Extract the [x, y] coordinate from the center of the cell holding the provided text.  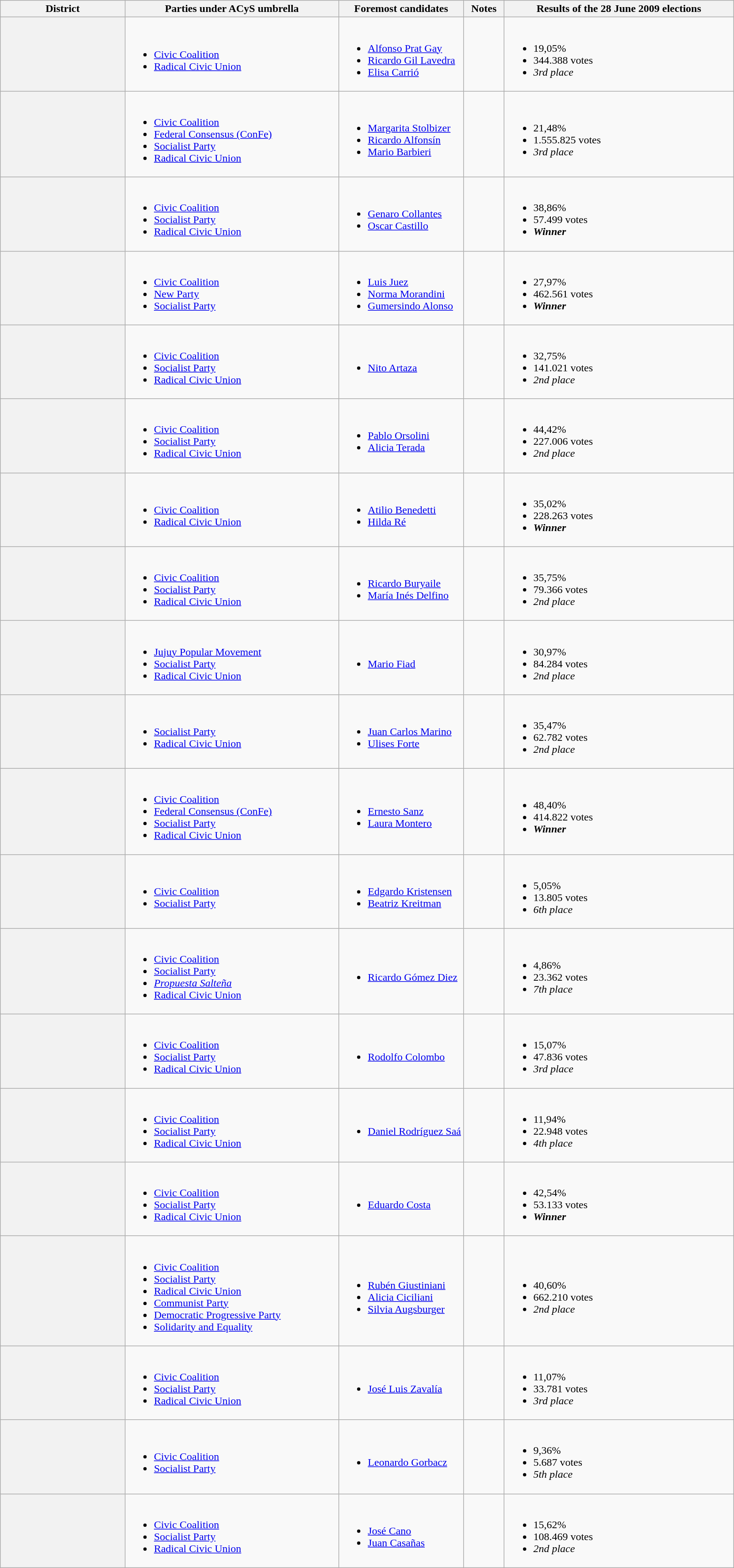
Notes [484, 9]
27,97%462.561 votesWinner [619, 288]
Nito Artaza [401, 362]
Luis JuezNorma MorandiniGumersindo Alonso [401, 288]
44,42%227.006 votes2nd place [619, 435]
Results of the 28 June 2009 elections [619, 9]
Genaro CollantesOscar Castillo [401, 214]
Ricardo BuryaileMaría Inés Delfino [401, 583]
Juan Carlos MarinoUlises Forte [401, 731]
Alfonso Prat GayRicardo Gil LavedraElisa Carrió [401, 54]
Jujuy Popular MovementSocialist PartyRadical Civic Union [232, 658]
Atilio BenedettiHilda Ré [401, 510]
Socialist PartyRadical Civic Union [232, 731]
Foremost candidates [401, 9]
15,07%47.836 votes3rd place [619, 1052]
Rodolfo Colombo [401, 1052]
Pablo OrsoliniAlicia Terada [401, 435]
José CanoJuan Casañas [401, 1530]
19,05%344.388 votes3rd place [619, 54]
35,02%228.263 votesWinner [619, 510]
Leonardo Gorbacz [401, 1457]
11,07%33.781 votes3rd place [619, 1383]
30,97%84.284 votes2nd place [619, 658]
15,62%108.469 votes2nd place [619, 1530]
Mario Fiad [401, 658]
Margarita StolbizerRicardo AlfonsínMario Barbieri [401, 134]
Rubén GiustinianiAlicia CicilianiSilvia Augsburger [401, 1291]
4,86%23.362 votes7th place [619, 971]
Ricardo Gómez Diez [401, 971]
Civic CoalitionNew PartySocialist Party [232, 288]
21,48%1.555.825 votes3rd place [619, 134]
Edgardo KristensenBeatriz Kreitman [401, 891]
Civic CoalitionSocialist PartyRadical Civic UnionCommunist PartyDemocratic Progressive PartySolidarity and Equality [232, 1291]
Parties under ACyS umbrella [232, 9]
5,05%13.805 votes6th place [619, 891]
32,75%141.021 votes2nd place [619, 362]
35,47%62.782 votes2nd place [619, 731]
Daniel Rodríguez Saá [401, 1125]
40,60%662.210 votes2nd place [619, 1291]
35,75%79.366 votes2nd place [619, 583]
11,94%22.948 votes4th place [619, 1125]
Civic CoalitionSocialist PartyPropuesta SalteñaRadical Civic Union [232, 971]
District [63, 9]
José Luis Zavalía [401, 1383]
38,86%57.499 votesWinner [619, 214]
Eduardo Costa [401, 1199]
9,36%5.687 votes5th place [619, 1457]
48,40%414.822 votesWinner [619, 811]
Ernesto SanzLaura Montero [401, 811]
42,54%53.133 votesWinner [619, 1199]
